From the cell containing the given text, extract its center point as [x, y] coordinate. 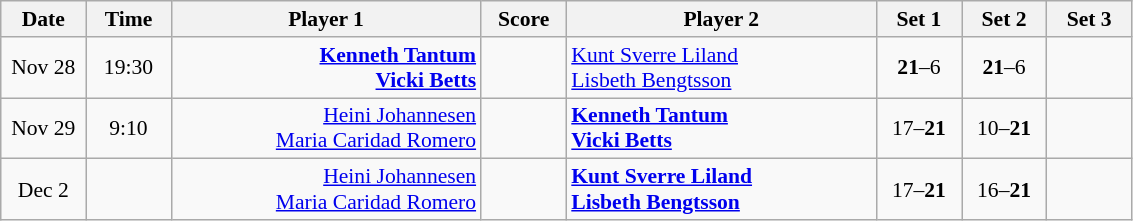
9:10 [128, 128]
10–21 [1004, 128]
Set 2 [1004, 19]
Time [128, 19]
Set 1 [918, 19]
19:30 [128, 68]
Set 3 [1090, 19]
Nov 28 [44, 68]
16–21 [1004, 190]
Score [524, 19]
Dec 2 [44, 190]
Nov 29 [44, 128]
Player 1 [326, 19]
Date [44, 19]
Player 2 [721, 19]
